Search for the cell housing the specified text and yield its (x, y) center coordinate. 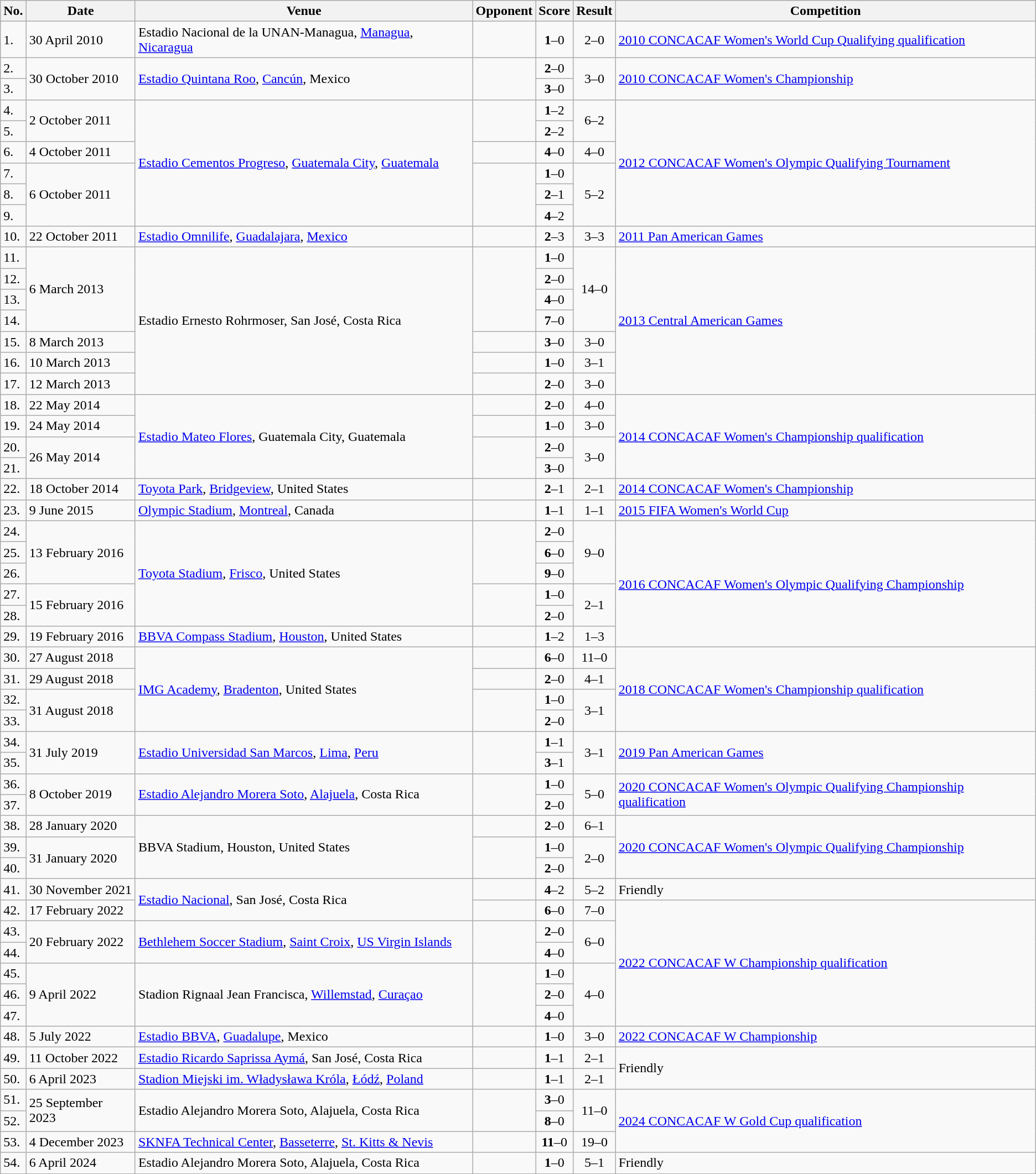
2–2 (555, 131)
28 January 2020 (81, 826)
2016 CONCACAF Women's Olympic Qualifying Championship (826, 584)
9. (13, 215)
2 October 2011 (81, 121)
14–0 (594, 289)
Estadio Ricardo Saprissa Aymá, San José, Costa Rica (304, 1058)
25 September 2023 (81, 1110)
1. (13, 40)
31 July 2019 (81, 752)
2020 CONCACAF Women's Olympic Qualifying Championship qualification (826, 794)
SKNFA Technical Center, Basseterre, St. Kitts & Nevis (304, 1142)
41. (13, 889)
Toyota Park, Bridgeview, United States (304, 489)
13 February 2016 (81, 552)
22. (13, 489)
20 February 2022 (81, 942)
2011 Pan American Games (826, 236)
8 October 2019 (81, 794)
23. (13, 510)
15 February 2016 (81, 605)
2–3 (555, 236)
8–0 (555, 1121)
42. (13, 910)
5 July 2022 (81, 1037)
36. (13, 784)
52. (13, 1121)
18. (13, 405)
Estadio BBVA, Guadalupe, Mexico (304, 1037)
34. (13, 742)
30 October 2010 (81, 79)
27. (13, 594)
47. (13, 1016)
24 May 2014 (81, 426)
2. (13, 68)
14. (13, 321)
2022 CONCACAF W Championship (826, 1037)
22 May 2014 (81, 405)
6 April 2023 (81, 1079)
21. (13, 468)
11. (13, 257)
No. (13, 11)
3. (13, 89)
3–3 (594, 236)
Estadio Cementos Progreso, Guatemala City, Guatemala (304, 163)
Competition (826, 11)
2010 CONCACAF Women's Championship (826, 79)
Stadion Rignaal Jean Francisca, Willemstad, Curaçao (304, 995)
Stadion Miejski im. Władysława Króla, Łódź, Poland (304, 1079)
7. (13, 173)
6–1 (594, 826)
9 June 2015 (81, 510)
16. (13, 363)
35. (13, 763)
BBVA Stadium, Houston, United States (304, 847)
17. (13, 384)
39. (13, 847)
Estadio Ernesto Rohrmoser, San José, Costa Rica (304, 320)
29. (13, 637)
19–0 (594, 1142)
Date (81, 11)
Estadio Nacional de la UNAN-Managua, Managua, Nicaragua (304, 40)
32. (13, 700)
10 March 2013 (81, 363)
12 March 2013 (81, 384)
24. (13, 531)
4–1 (594, 679)
38. (13, 826)
6 April 2024 (81, 1163)
40. (13, 868)
19. (13, 426)
25. (13, 552)
2018 CONCACAF Women's Championship qualification (826, 689)
2024 CONCACAF W Gold Cup qualification (826, 1121)
6 March 2013 (81, 289)
Venue (304, 11)
Opponent (504, 11)
2013 Central American Games (826, 320)
BBVA Compass Stadium, Houston, United States (304, 637)
6–2 (594, 121)
26 May 2014 (81, 458)
8 March 2013 (81, 342)
53. (13, 1142)
4 December 2023 (81, 1142)
Result (594, 11)
6 October 2011 (81, 194)
30 April 2010 (81, 40)
Estadio Universidad San Marcos, Lima, Peru (304, 752)
54. (13, 1163)
2022 CONCACAF W Championship qualification (826, 963)
2015 FIFA Women's World Cup (826, 510)
Estadio Quintana Roo, Cancún, Mexico (304, 79)
31 August 2018 (81, 710)
33. (13, 721)
Olympic Stadium, Montreal, Canada (304, 510)
5. (13, 131)
Bethlehem Soccer Stadium, Saint Croix, US Virgin Islands (304, 942)
1–3 (594, 637)
2020 CONCACAF Women's Olympic Qualifying Championship (826, 847)
12. (13, 278)
29 August 2018 (81, 679)
Estadio Mateo Flores, Guatemala City, Guatemala (304, 437)
49. (13, 1058)
26. (13, 573)
Estadio Nacional, San José, Costa Rica (304, 900)
IMG Academy, Bradenton, United States (304, 689)
8. (13, 194)
51. (13, 1100)
43. (13, 931)
22 October 2011 (81, 236)
31. (13, 679)
2019 Pan American Games (826, 752)
18 October 2014 (81, 489)
4 October 2011 (81, 152)
6. (13, 152)
5–0 (594, 794)
13. (13, 300)
2014 CONCACAF Women's Championship qualification (826, 437)
48. (13, 1037)
Estadio Omnilife, Guadalajara, Mexico (304, 236)
2014 CONCACAF Women's Championship (826, 489)
37. (13, 805)
5–1 (594, 1163)
19 February 2016 (81, 637)
20. (13, 447)
27 August 2018 (81, 658)
2012 CONCACAF Women's Olympic Qualifying Tournament (826, 163)
Score (555, 11)
31 January 2020 (81, 858)
44. (13, 952)
50. (13, 1079)
10. (13, 236)
4. (13, 110)
11 October 2022 (81, 1058)
30 November 2021 (81, 889)
17 February 2022 (81, 910)
46. (13, 995)
15. (13, 342)
2010 CONCACAF Women's World Cup Qualifying qualification (826, 40)
28. (13, 616)
Toyota Stadium, Frisco, United States (304, 573)
45. (13, 974)
9 April 2022 (81, 995)
30. (13, 658)
